Return [X, Y] of the center of cell containing provided text 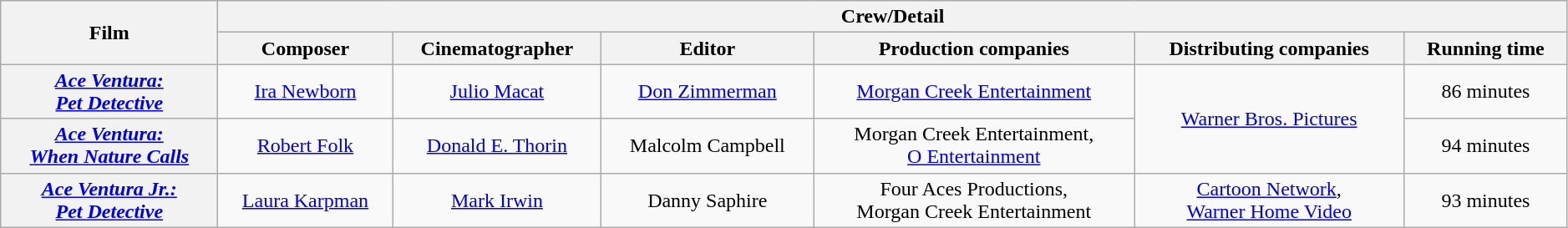
Production companies [974, 48]
Mark Irwin [497, 200]
Morgan Creek Entertainment, O Entertainment [974, 145]
86 minutes [1486, 92]
Cinematographer [497, 48]
Ira Newborn [306, 92]
Warner Bros. Pictures [1270, 119]
Four Aces Productions, Morgan Creek Entertainment [974, 200]
Editor [708, 48]
Laura Karpman [306, 200]
Film [109, 33]
Cartoon Network, Warner Home Video [1270, 200]
Robert Folk [306, 145]
Ace Ventura: When Nature Calls [109, 145]
Morgan Creek Entertainment [974, 92]
Danny Saphire [708, 200]
Donald E. Thorin [497, 145]
Composer [306, 48]
Crew/Detail [892, 17]
Ace Ventura: Pet Detective [109, 92]
Running time [1486, 48]
Malcolm Campbell [708, 145]
Don Zimmerman [708, 92]
Ace Ventura Jr.: Pet Detective [109, 200]
Distributing companies [1270, 48]
93 minutes [1486, 200]
Julio Macat [497, 92]
94 minutes [1486, 145]
